Capture the cell that displays the provided text and extract its (x, y) central coordinate. 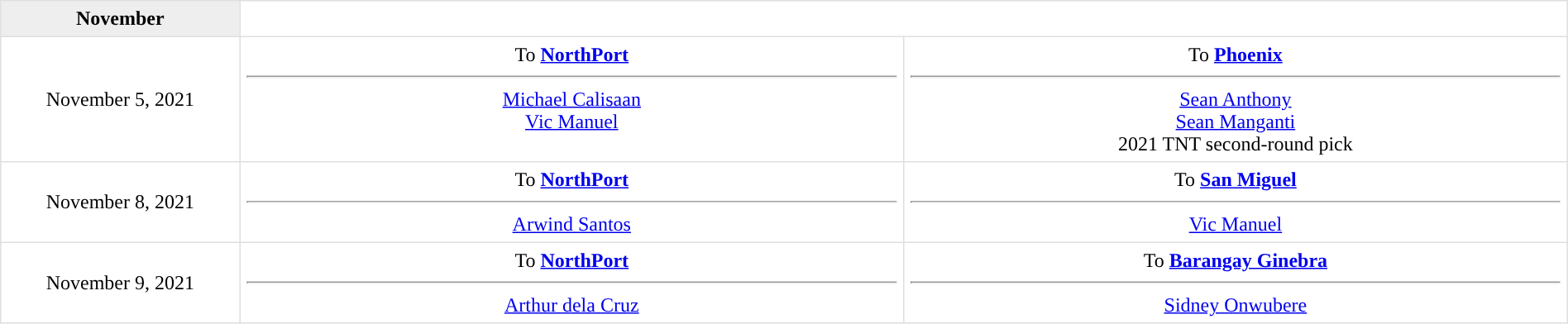
To NorthPortArwind Santos (572, 202)
November 5, 2021 (121, 99)
November 9, 2021 (121, 283)
To San MiguelVic Manuel (1236, 202)
November (121, 19)
November 8, 2021 (121, 202)
To NorthPortArthur dela Cruz (572, 283)
To PhoenixSean AnthonySean Manganti2021 TNT second-round pick (1236, 99)
To Barangay GinebraSidney Onwubere (1236, 283)
To NorthPortMichael CalisaanVic Manuel (572, 99)
